Return (X, Y) of the center of cell containing provided text 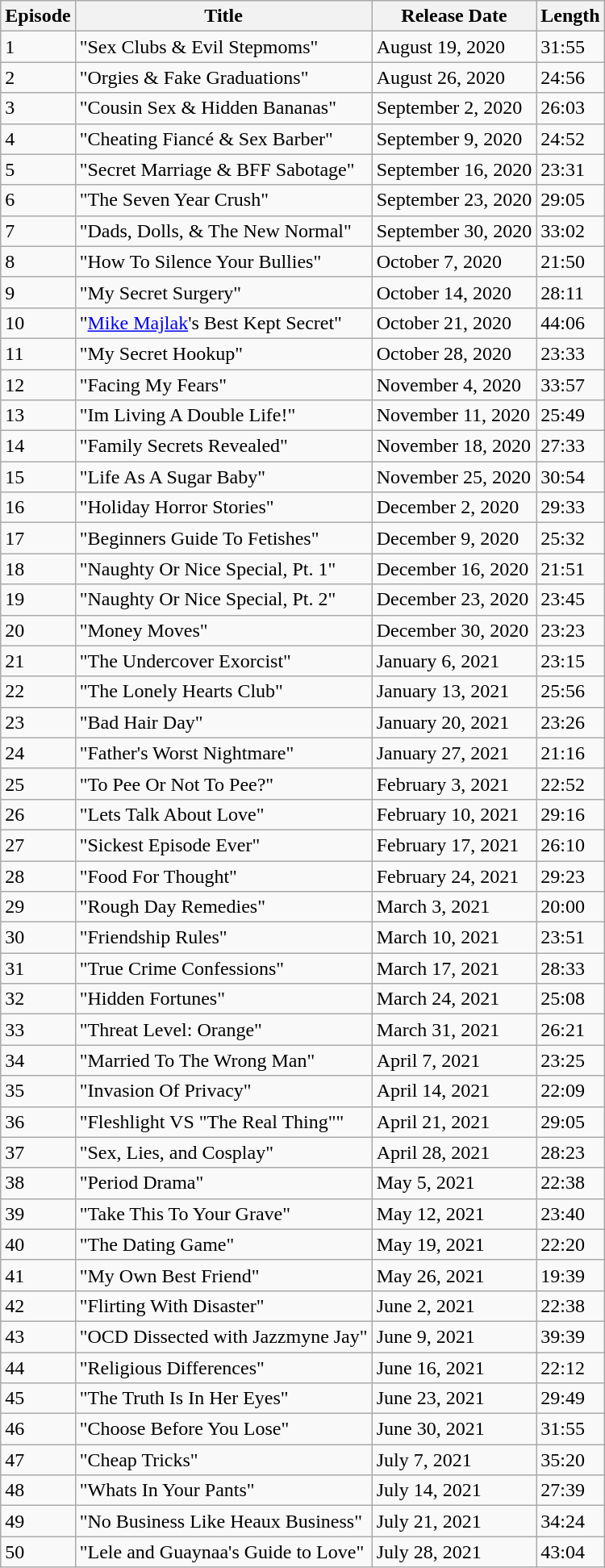
30 (38, 938)
46 (38, 1429)
September 30, 2020 (454, 231)
April 14, 2021 (454, 1091)
38 (38, 1183)
"How To Silence Your Bullies" (223, 261)
January 6, 2021 (454, 661)
March 31, 2021 (454, 1030)
22:52 (570, 784)
April 21, 2021 (454, 1122)
23:25 (570, 1060)
23:51 (570, 938)
44 (38, 1368)
July 7, 2021 (454, 1460)
May 26, 2021 (454, 1275)
24:52 (570, 139)
34:24 (570, 1521)
April 28, 2021 (454, 1152)
"Lele and Guaynaa's Guide to Love" (223, 1552)
March 24, 2021 (454, 999)
23:23 (570, 630)
July 21, 2021 (454, 1521)
February 17, 2021 (454, 845)
"Family Secrets Revealed" (223, 446)
"Choose Before You Lose" (223, 1429)
37 (38, 1152)
November 4, 2020 (454, 385)
November 11, 2020 (454, 416)
"Bad Hair Day" (223, 722)
21 (38, 661)
22:20 (570, 1244)
"Life As A Sugar Baby" (223, 477)
7 (38, 231)
18 (38, 569)
Title (223, 16)
August 26, 2020 (454, 77)
33 (38, 1030)
22:09 (570, 1091)
March 3, 2021 (454, 907)
35:20 (570, 1460)
23:31 (570, 169)
13 (38, 416)
"Cheap Tricks" (223, 1460)
25:08 (570, 999)
"Sex, Lies, and Cosplay" (223, 1152)
23:45 (570, 600)
4 (38, 139)
26:03 (570, 108)
49 (38, 1521)
"Whats In Your Pants" (223, 1491)
"OCD Dissected with Jazzmyne Jay" (223, 1336)
"The Truth Is In Her Eyes" (223, 1399)
"Married To The Wrong Man" (223, 1060)
"Secret Marriage & BFF Sabotage" (223, 169)
June 9, 2021 (454, 1336)
19:39 (570, 1275)
25:56 (570, 692)
"Period Drama" (223, 1183)
44:06 (570, 323)
July 28, 2021 (454, 1552)
36 (38, 1122)
"My Secret Hookup" (223, 353)
Length (570, 16)
20 (38, 630)
"Naughty Or Nice Special, Pt. 2" (223, 600)
March 17, 2021 (454, 968)
22 (38, 692)
February 24, 2021 (454, 876)
March 10, 2021 (454, 938)
"Orgies & Fake Graduations" (223, 77)
January 20, 2021 (454, 722)
"Lets Talk About Love" (223, 814)
29:33 (570, 508)
28:33 (570, 968)
30:54 (570, 477)
October 7, 2020 (454, 261)
31 (38, 968)
November 25, 2020 (454, 477)
"Im Living A Double Life!" (223, 416)
July 14, 2021 (454, 1491)
14 (38, 446)
16 (38, 508)
26:21 (570, 1030)
29:49 (570, 1399)
27:33 (570, 446)
27:39 (570, 1491)
15 (38, 477)
21:51 (570, 569)
1 (38, 47)
24:56 (570, 77)
8 (38, 261)
"Hidden Fortunes" (223, 999)
45 (38, 1399)
28 (38, 876)
"Religious Differences" (223, 1368)
"Cheating Fiancé & Sex Barber" (223, 139)
43:04 (570, 1552)
33:02 (570, 231)
"Father's Worst Nightmare" (223, 753)
6 (38, 200)
"Sickest Episode Ever" (223, 845)
3 (38, 108)
"Sex Clubs & Evil Stepmoms" (223, 47)
29:23 (570, 876)
"To Pee Or Not To Pee?" (223, 784)
"The Dating Game" (223, 1244)
10 (38, 323)
9 (38, 292)
January 13, 2021 (454, 692)
35 (38, 1091)
Release Date (454, 16)
"Mike Majlak's Best Kept Secret" (223, 323)
February 10, 2021 (454, 814)
48 (38, 1491)
"Fleshlight VS "The Real Thing"" (223, 1122)
25:32 (570, 538)
39:39 (570, 1336)
28:23 (570, 1152)
April 7, 2021 (454, 1060)
25 (38, 784)
"The Lonely Hearts Club" (223, 692)
"Flirting With Disaster" (223, 1306)
September 9, 2020 (454, 139)
11 (38, 353)
"The Seven Year Crush" (223, 200)
"No Business Like Heaux Business" (223, 1521)
"My Own Best Friend" (223, 1275)
20:00 (570, 907)
19 (38, 600)
"True Crime Confessions" (223, 968)
5 (38, 169)
41 (38, 1275)
May 12, 2021 (454, 1214)
"My Secret Surgery" (223, 292)
43 (38, 1336)
"Naughty Or Nice Special, Pt. 1" (223, 569)
29:16 (570, 814)
December 2, 2020 (454, 508)
August 19, 2020 (454, 47)
September 2, 2020 (454, 108)
33:57 (570, 385)
22:12 (570, 1368)
28:11 (570, 292)
December 9, 2020 (454, 538)
"Money Moves" (223, 630)
February 3, 2021 (454, 784)
October 21, 2020 (454, 323)
26 (38, 814)
"Food For Thought" (223, 876)
39 (38, 1214)
42 (38, 1306)
September 16, 2020 (454, 169)
November 18, 2020 (454, 446)
"Threat Level: Orange" (223, 1030)
21:50 (570, 261)
May 5, 2021 (454, 1183)
23:26 (570, 722)
17 (38, 538)
32 (38, 999)
December 23, 2020 (454, 600)
"Cousin Sex & Hidden Bananas" (223, 108)
12 (38, 385)
"Holiday Horror Stories" (223, 508)
October 14, 2020 (454, 292)
50 (38, 1552)
October 28, 2020 (454, 353)
December 30, 2020 (454, 630)
47 (38, 1460)
June 23, 2021 (454, 1399)
June 2, 2021 (454, 1306)
"Take This To Your Grave" (223, 1214)
27 (38, 845)
40 (38, 1244)
21:16 (570, 753)
September 23, 2020 (454, 200)
May 19, 2021 (454, 1244)
23 (38, 722)
34 (38, 1060)
"The Undercover Exorcist" (223, 661)
26:10 (570, 845)
"Dads, Dolls, & The New Normal" (223, 231)
"Facing My Fears" (223, 385)
23:15 (570, 661)
January 27, 2021 (454, 753)
23:40 (570, 1214)
29 (38, 907)
2 (38, 77)
Episode (38, 16)
23:33 (570, 353)
"Beginners Guide To Fetishes" (223, 538)
December 16, 2020 (454, 569)
June 30, 2021 (454, 1429)
"Rough Day Remedies" (223, 907)
25:49 (570, 416)
June 16, 2021 (454, 1368)
"Invasion Of Privacy" (223, 1091)
"Friendship Rules" (223, 938)
24 (38, 753)
